Capture the cell that displays the provided text and extract its [X, Y] central coordinate. 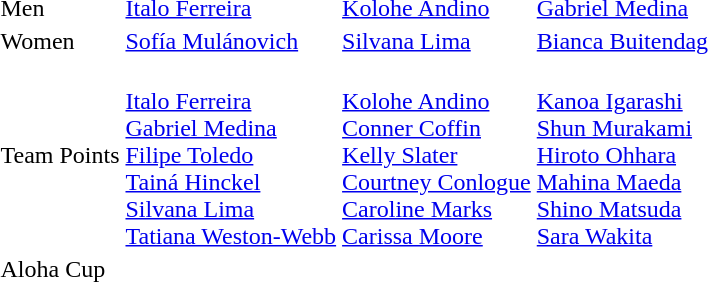
Silvana Lima [437, 41]
Kolohe AndinoConner CoffinKelly SlaterCourtney ConlogueCaroline MarksCarissa Moore [437, 155]
Sofía Mulánovich [231, 41]
Italo FerreiraGabriel MedinaFilipe ToledoTainá HinckelSilvana LimaTatiana Weston-Webb [231, 155]
